Find where the given text appears and provide that cell's center as (X, Y) coordinate. 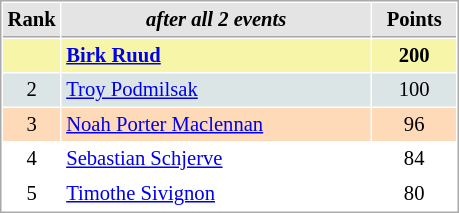
100 (414, 90)
Troy Podmilsak (216, 90)
Timothe Sivignon (216, 194)
96 (414, 124)
200 (414, 56)
Sebastian Schjerve (216, 158)
Noah Porter Maclennan (216, 124)
Birk Ruud (216, 56)
5 (32, 194)
Rank (32, 20)
80 (414, 194)
2 (32, 90)
84 (414, 158)
3 (32, 124)
Points (414, 20)
after all 2 events (216, 20)
4 (32, 158)
